Determine the (x, y) coordinate at the center of the cell enclosing the given text.  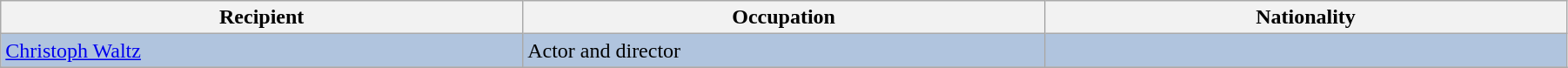
Recipient (262, 17)
Christoph Waltz (262, 51)
Occupation (784, 17)
Actor and director (784, 51)
Nationality (1306, 17)
